Scan for the cell matching the given text and deliver its [X, Y] coordinate at center. 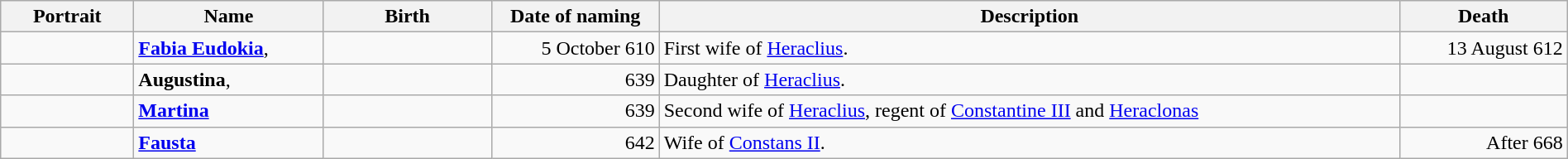
Name [228, 17]
Fausta [228, 142]
Date of naming [576, 17]
Wife of Constans II. [1029, 142]
Daughter of Heraclius. [1029, 79]
642 [576, 142]
Fabia Eudokia, [228, 48]
Portrait [68, 17]
13 August 612 [1484, 48]
Death [1484, 17]
Martina [228, 111]
Augustina, [228, 79]
5 October 610 [576, 48]
First wife of Heraclius. [1029, 48]
After 668 [1484, 142]
Description [1029, 17]
Second wife of Heraclius, regent of Constantine III and Heraclonas [1029, 111]
Birth [407, 17]
